From the cell containing the given text, extract its center point as [X, Y] coordinate. 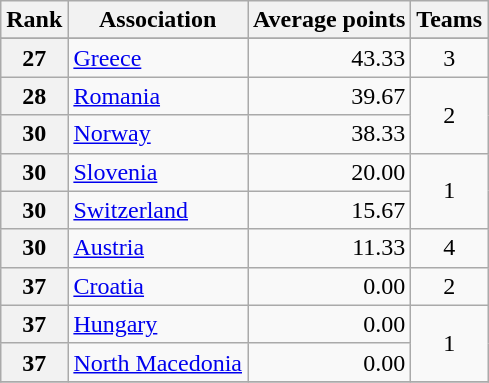
Teams [450, 20]
Average points [330, 20]
Association [158, 20]
Rank [34, 20]
Romania [158, 96]
4 [450, 248]
38.33 [330, 134]
Greece [158, 58]
43.33 [330, 58]
North Macedonia [158, 362]
39.67 [330, 96]
28 [34, 96]
15.67 [330, 210]
Norway [158, 134]
Slovenia [158, 172]
20.00 [330, 172]
Austria [158, 248]
Croatia [158, 286]
27 [34, 58]
Hungary [158, 324]
3 [450, 58]
Switzerland [158, 210]
11.33 [330, 248]
